Search for the cell housing the specified text and yield its [X, Y] center coordinate. 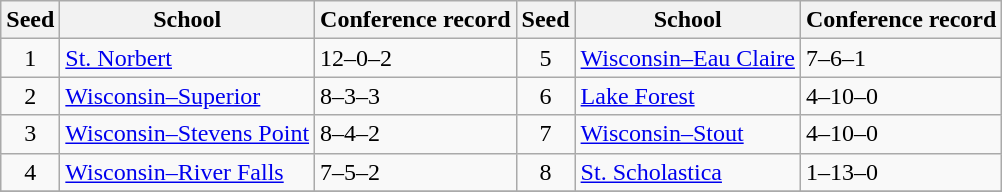
7–6–1 [900, 58]
Wisconsin–Eau Claire [688, 58]
7–5–2 [416, 172]
3 [30, 134]
Lake Forest [688, 96]
Wisconsin–Stevens Point [188, 134]
8 [546, 172]
8–3–3 [416, 96]
12–0–2 [416, 58]
1–13–0 [900, 172]
6 [546, 96]
Wisconsin–River Falls [188, 172]
Wisconsin–Stout [688, 134]
St. Scholastica [688, 172]
2 [30, 96]
Wisconsin–Superior [188, 96]
4 [30, 172]
8–4–2 [416, 134]
5 [546, 58]
1 [30, 58]
7 [546, 134]
St. Norbert [188, 58]
